Return (x, y) of the center of cell containing provided text 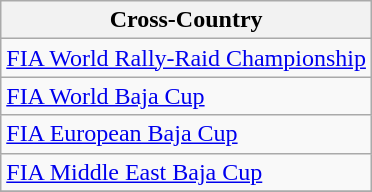
FIA European Baja Cup (186, 134)
Cross-Country (186, 20)
FIA World Rally-Raid Championship (186, 58)
FIA Middle East Baja Cup (186, 172)
FIA World Baja Cup (186, 96)
